Output the (x, y) coordinate of the center of the cell containing the given text.  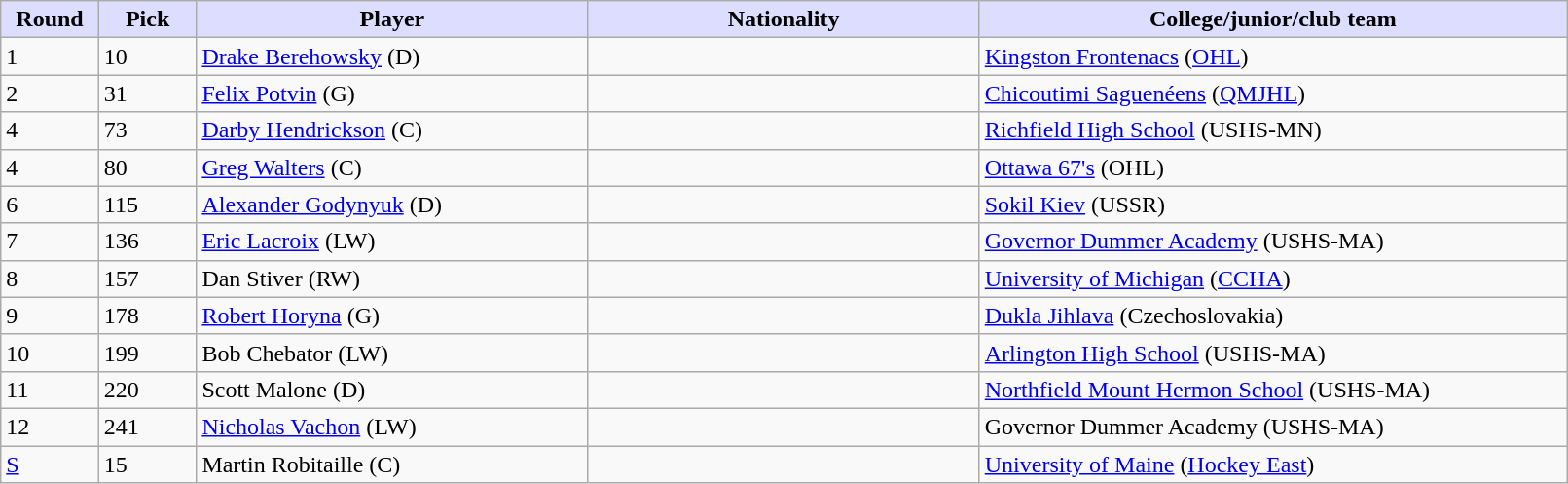
Greg Walters (C) (392, 168)
136 (148, 242)
11 (51, 390)
Robert Horyna (G) (392, 316)
Sokil Kiev (USSR) (1273, 205)
157 (148, 279)
University of Michigan (CCHA) (1273, 279)
6 (51, 205)
Arlington High School (USHS-MA) (1273, 353)
Eric Lacroix (LW) (392, 242)
Dukla Jihlava (Czechoslovakia) (1273, 316)
Martin Robitaille (C) (392, 465)
8 (51, 279)
80 (148, 168)
College/junior/club team (1273, 19)
73 (148, 130)
7 (51, 242)
Nicholas Vachon (LW) (392, 427)
241 (148, 427)
S (51, 465)
31 (148, 93)
2 (51, 93)
12 (51, 427)
1 (51, 56)
9 (51, 316)
Darby Hendrickson (C) (392, 130)
University of Maine (Hockey East) (1273, 465)
Drake Berehowsky (D) (392, 56)
Ottawa 67's (OHL) (1273, 168)
Kingston Frontenacs (OHL) (1273, 56)
Richfield High School (USHS-MN) (1273, 130)
Pick (148, 19)
115 (148, 205)
Nationality (784, 19)
220 (148, 390)
178 (148, 316)
Felix Potvin (G) (392, 93)
Chicoutimi Saguenéens (QMJHL) (1273, 93)
Round (51, 19)
Scott Malone (D) (392, 390)
Dan Stiver (RW) (392, 279)
Player (392, 19)
Alexander Godynyuk (D) (392, 205)
Northfield Mount Hermon School (USHS-MA) (1273, 390)
Bob Chebator (LW) (392, 353)
199 (148, 353)
15 (148, 465)
